Locate the cell with the specified text and output its (X, Y) center coordinate. 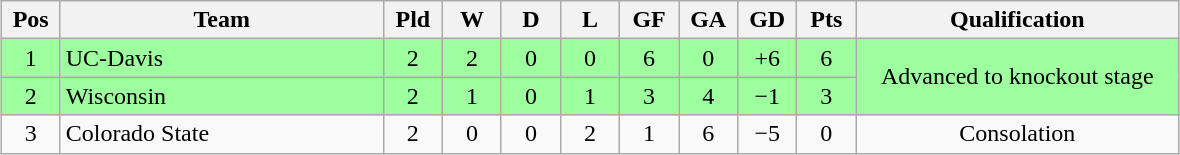
GD (768, 20)
GF (650, 20)
Consolation (1018, 134)
+6 (768, 58)
Pts (826, 20)
−5 (768, 134)
L (590, 20)
Pos (30, 20)
D (530, 20)
Pld (412, 20)
W (472, 20)
UC-Davis (222, 58)
Wisconsin (222, 96)
Team (222, 20)
−1 (768, 96)
Colorado State (222, 134)
4 (708, 96)
Advanced to knockout stage (1018, 77)
Qualification (1018, 20)
GA (708, 20)
